Return the [X, Y] coordinate for the center point of the cell that contains the specified text.  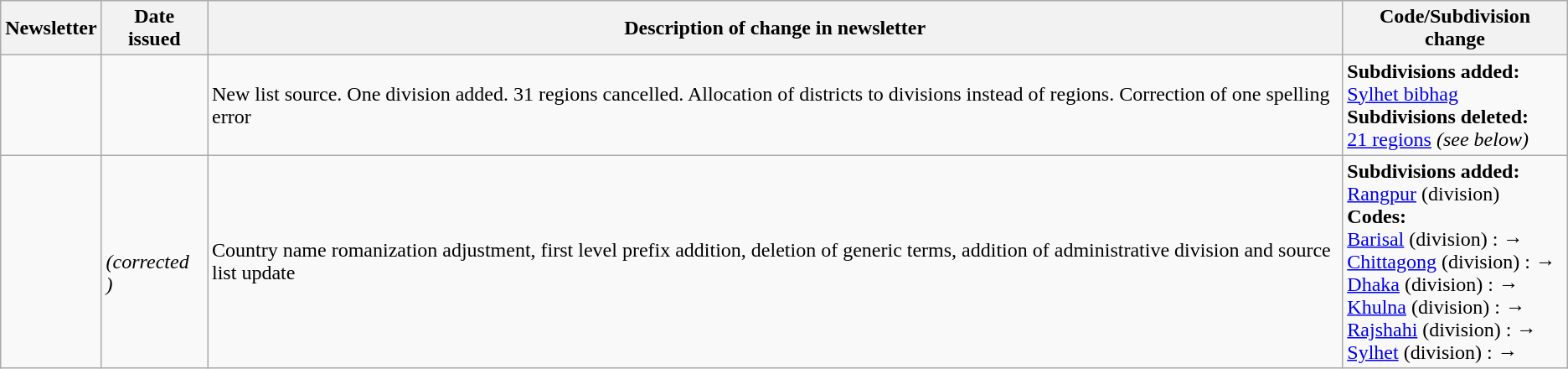
Subdivisions added: Sylhet bibhag Subdivisions deleted: 21 regions (see below) [1455, 106]
New list source. One division added. 31 regions cancelled. Allocation of districts to divisions instead of regions. Correction of one spelling error [776, 106]
Date issued [154, 29]
Newsletter [51, 29]
(corrected ) [154, 262]
Description of change in newsletter [776, 29]
Code/Subdivision change [1455, 29]
